Extract the [x, y] coordinate from the center of the cell holding the provided text.  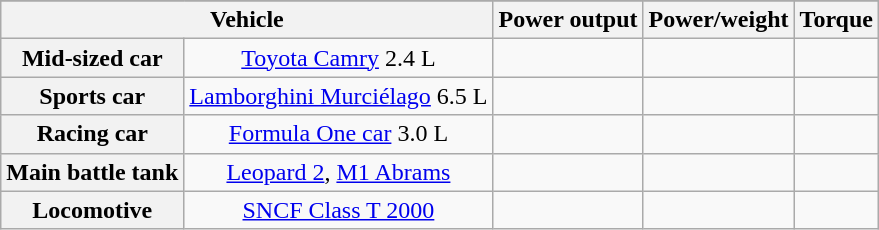
Torque [836, 20]
Sports car [92, 96]
Racing car [92, 134]
Locomotive [92, 210]
Toyota Camry 2.4 L [338, 58]
Mid-sized car [92, 58]
Power/weight [718, 20]
Leopard 2, M1 Abrams [338, 172]
SNCF Class T 2000 [338, 210]
Formula One car 3.0 L [338, 134]
Main battle tank [92, 172]
Vehicle [247, 20]
Power output [568, 20]
Lamborghini Murciélago 6.5 L [338, 96]
